Extract the (X, Y) coordinate from the center of the cell holding the provided text.  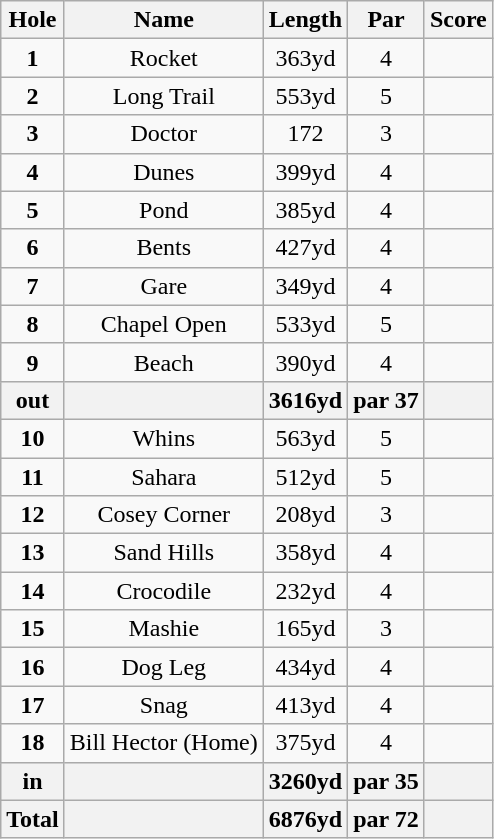
Crocodile (164, 591)
Dunes (164, 172)
Cosey Corner (164, 515)
434yd (305, 667)
385yd (305, 210)
Total (33, 819)
3616yd (305, 400)
Pond (164, 210)
6876yd (305, 819)
Sand Hills (164, 553)
10 (33, 438)
par 72 (386, 819)
512yd (305, 477)
563yd (305, 438)
399yd (305, 172)
Bents (164, 248)
Long Trail (164, 96)
Name (164, 20)
11 (33, 477)
533yd (305, 324)
6 (33, 248)
Doctor (164, 134)
Bill Hector (Home) (164, 743)
Sahara (164, 477)
Length (305, 20)
553yd (305, 96)
Par (386, 20)
13 (33, 553)
Dog Leg (164, 667)
358yd (305, 553)
12 (33, 515)
Gare (164, 286)
Beach (164, 362)
par 37 (386, 400)
15 (33, 629)
208yd (305, 515)
in (33, 781)
Chapel Open (164, 324)
par 35 (386, 781)
17 (33, 705)
3260yd (305, 781)
1 (33, 58)
413yd (305, 705)
18 (33, 743)
7 (33, 286)
Hole (33, 20)
363yd (305, 58)
8 (33, 324)
16 (33, 667)
Snag (164, 705)
2 (33, 96)
14 (33, 591)
Score (458, 20)
232yd (305, 591)
Mashie (164, 629)
9 (33, 362)
427yd (305, 248)
349yd (305, 286)
172 (305, 134)
Whins (164, 438)
165yd (305, 629)
375yd (305, 743)
Rocket (164, 58)
390yd (305, 362)
out (33, 400)
